Provide the (x, y) coordinate of the cell's center where the given text is located.  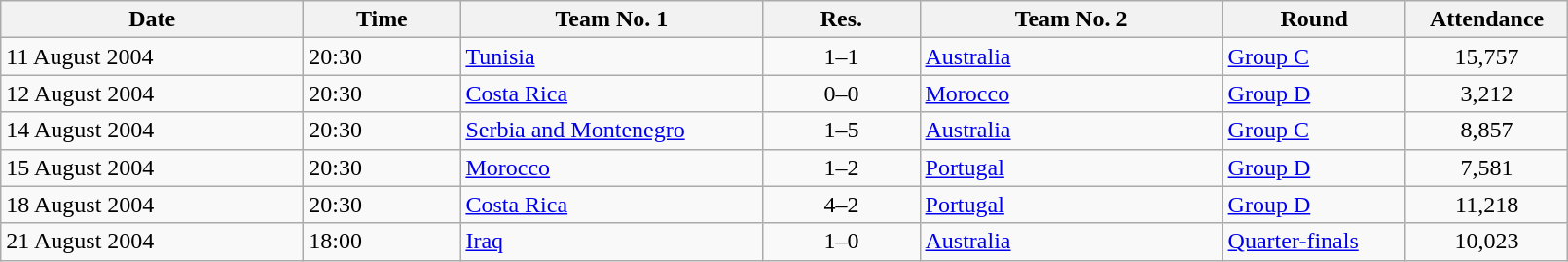
15 August 2004 (152, 168)
15,757 (1486, 56)
Tunisia (611, 56)
Team No. 2 (1071, 19)
11 August 2004 (152, 56)
7,581 (1486, 168)
Time (382, 19)
11,218 (1486, 205)
1–2 (841, 168)
Res. (841, 19)
18:00 (382, 242)
1–5 (841, 131)
Date (152, 19)
Attendance (1486, 19)
10,023 (1486, 242)
1–0 (841, 242)
18 August 2004 (152, 205)
Team No. 1 (611, 19)
3,212 (1486, 94)
8,857 (1486, 131)
Iraq (611, 242)
Round (1314, 19)
Serbia and Montenegro (611, 131)
21 August 2004 (152, 242)
Quarter-finals (1314, 242)
1–1 (841, 56)
12 August 2004 (152, 94)
0–0 (841, 94)
4–2 (841, 205)
14 August 2004 (152, 131)
